Return the (x, y) coordinate for the center point of the cell that contains the specified text.  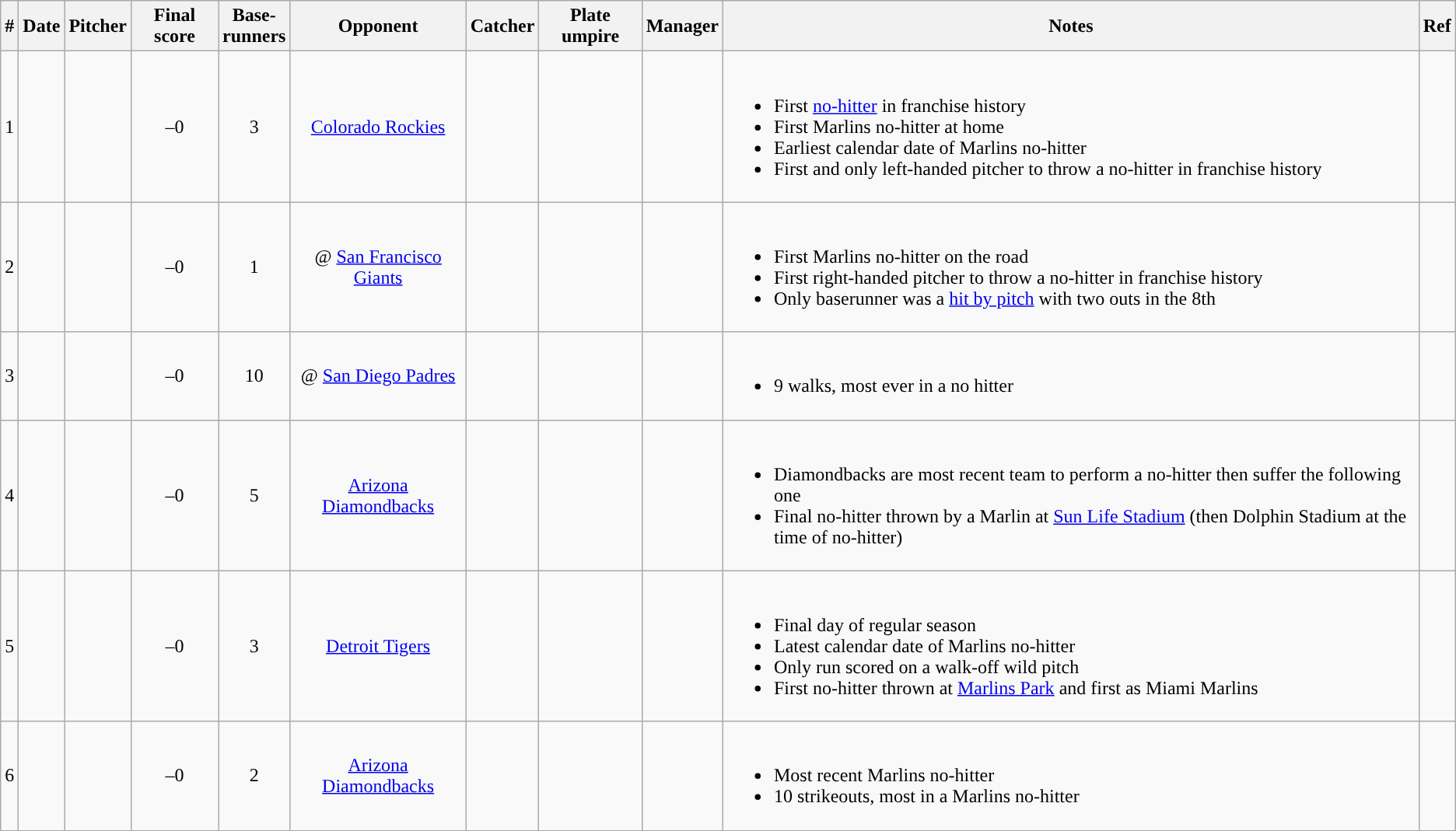
@ San Francisco Giants (378, 267)
@ San Diego Padres (378, 376)
Date (42, 26)
10 (254, 376)
Ref (1437, 26)
9 walks, most ever in a no hitter (1070, 376)
Colorado Rockies (378, 127)
# (9, 26)
Base-runners (254, 26)
Manager (682, 26)
4 (9, 495)
Opponent (378, 26)
6 (9, 776)
Plate umpire (590, 26)
Most recent Marlins no-hitter10 strikeouts, most in a Marlins no-hitter (1070, 776)
Catcher (502, 26)
Pitcher (98, 26)
Final score (175, 26)
Notes (1070, 26)
Detroit Tigers (378, 646)
